For the text-containing cell, return its midpoint in (X, Y) coordinate format. 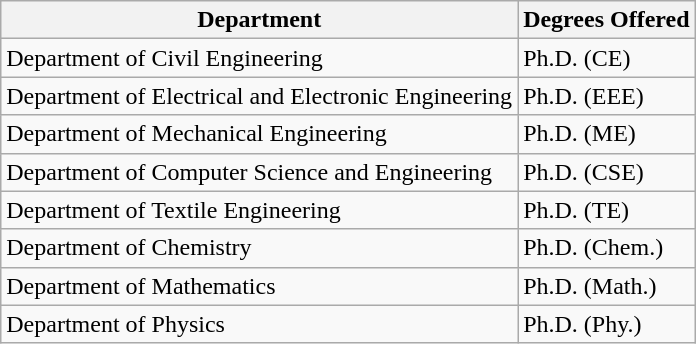
Department of Chemistry (260, 248)
Ph.D. (Chem.) (606, 248)
Ph.D. (Phy.) (606, 324)
Ph.D. (TE) (606, 210)
Department of Physics (260, 324)
Ph.D. (ME) (606, 134)
Department of Textile Engineering (260, 210)
Department of Civil Engineering (260, 58)
Ph.D. (CE) (606, 58)
Department of Mechanical Engineering (260, 134)
Department of Electrical and Electronic Engineering (260, 96)
Degrees Offered (606, 20)
Department of Computer Science and Engineering (260, 172)
Department (260, 20)
Department of Mathematics (260, 286)
Ph.D. (CSE) (606, 172)
Ph.D. (EEE) (606, 96)
Ph.D. (Math.) (606, 286)
